Extract the [x, y] coordinate from the center of the cell holding the provided text.  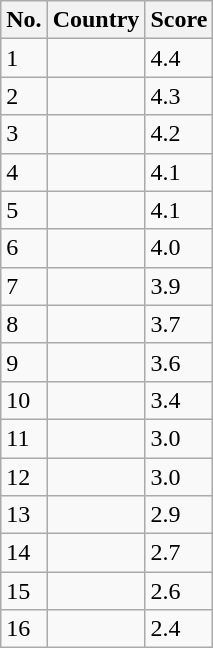
Score [179, 20]
4 [24, 172]
10 [24, 400]
3.4 [179, 400]
4.3 [179, 96]
4.4 [179, 58]
16 [24, 629]
3.7 [179, 324]
13 [24, 515]
14 [24, 553]
6 [24, 248]
8 [24, 324]
4.0 [179, 248]
7 [24, 286]
4.2 [179, 134]
No. [24, 20]
Country [96, 20]
11 [24, 438]
3 [24, 134]
9 [24, 362]
5 [24, 210]
2.4 [179, 629]
15 [24, 591]
2.6 [179, 591]
3.9 [179, 286]
3.6 [179, 362]
2 [24, 96]
1 [24, 58]
12 [24, 477]
2.7 [179, 553]
2.9 [179, 515]
